Locate the cell with the specified text and output its (x, y) center coordinate. 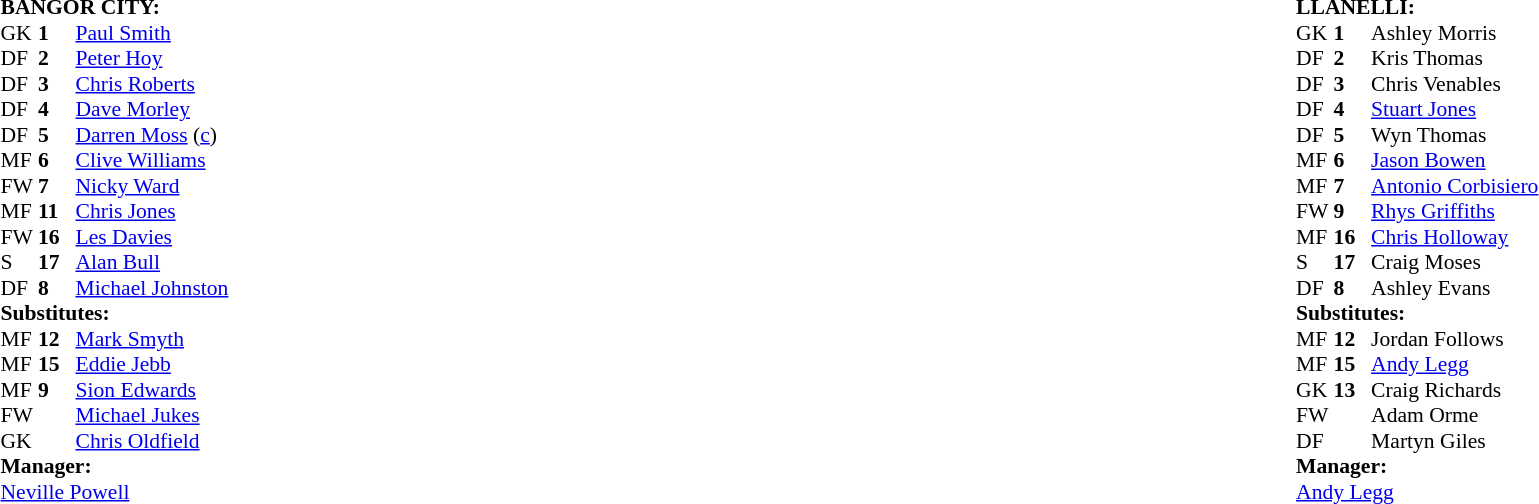
Stuart Jones (1454, 109)
11 (57, 211)
Andy Legg (1454, 365)
Clive Williams (152, 161)
Chris Venables (1454, 84)
Sion Edwards (152, 390)
Rhys Griffiths (1454, 211)
Darren Moss (c) (152, 135)
13 (1353, 390)
Peter Hoy (152, 59)
Eddie Jebb (152, 365)
Antonio Corbisiero (1454, 186)
Jason Bowen (1454, 161)
Ashley Morris (1454, 33)
Wyn Thomas (1454, 135)
Dave Morley (152, 109)
Chris Holloway (1454, 237)
Jordan Follows (1454, 339)
Chris Roberts (152, 84)
Les Davies (152, 237)
Martyn Giles (1454, 441)
Craig Moses (1454, 263)
Michael Jukes (152, 415)
Kris Thomas (1454, 59)
Nicky Ward (152, 186)
Alan Bull (152, 263)
Craig Richards (1454, 390)
Michael Johnston (152, 288)
Chris Oldfield (152, 441)
Ashley Evans (1454, 288)
Paul Smith (152, 33)
Chris Jones (152, 211)
Mark Smyth (152, 339)
Adam Orme (1454, 415)
